Detect which cell encompasses the target text, then output its [x, y] center coordinate. 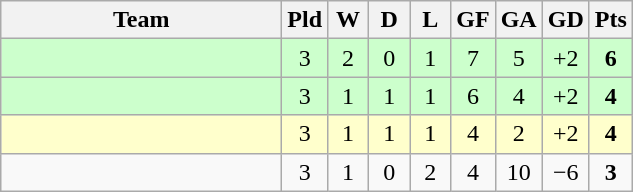
Pld [305, 20]
GD [566, 20]
−6 [566, 172]
Pts [610, 20]
L [430, 20]
Team [142, 20]
GF [473, 20]
GA [518, 20]
10 [518, 172]
W [348, 20]
7 [473, 58]
5 [518, 58]
D [390, 20]
